Return (X, Y) of the center of cell containing provided text 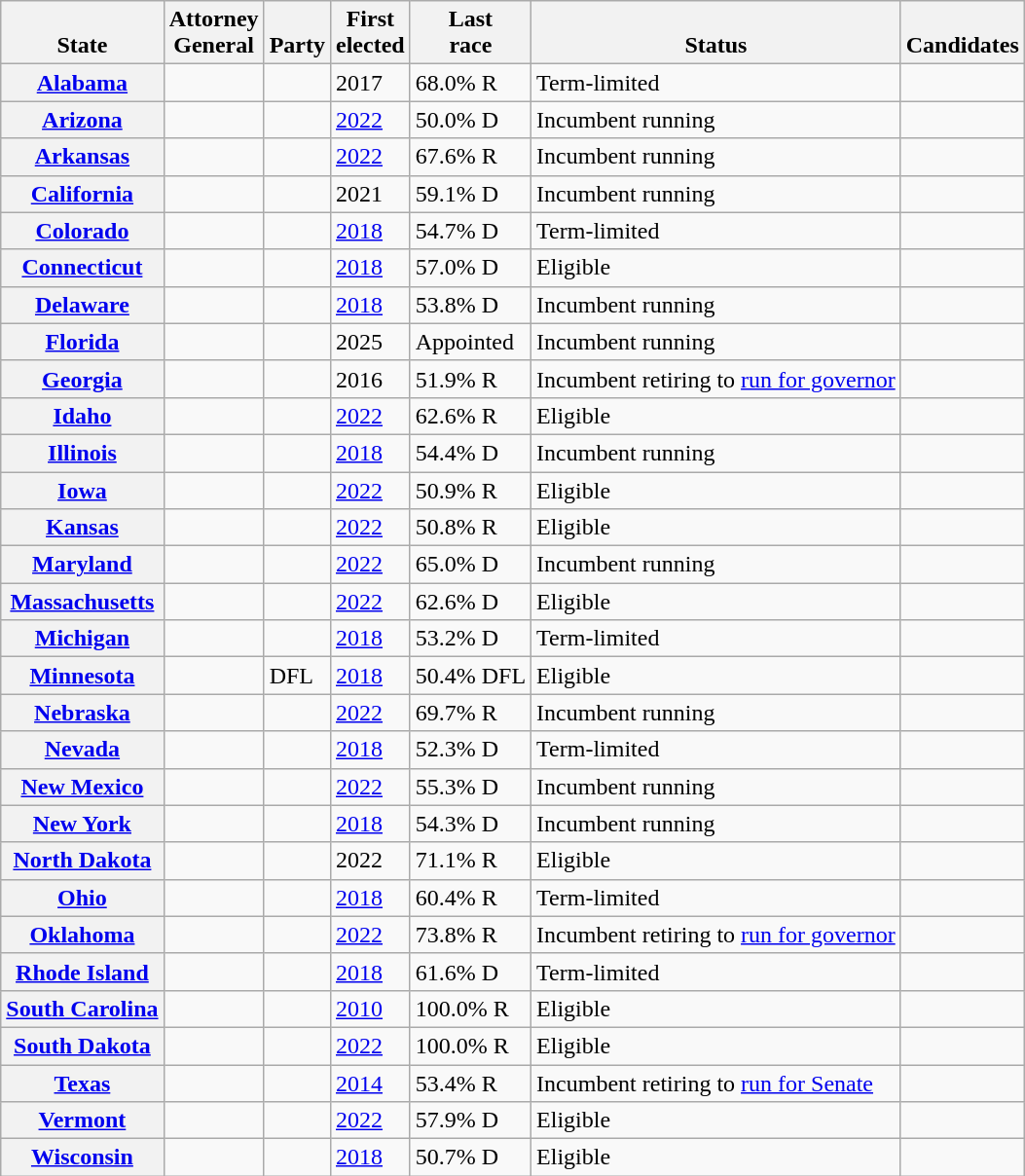
57.9% D (470, 1121)
Massachusetts (82, 602)
60.4% R (470, 898)
61.6% D (470, 972)
52.3% D (470, 750)
Kansas (82, 528)
AttorneyGeneral (214, 33)
54.4% D (470, 453)
65.0% D (470, 565)
Oklahoma (82, 935)
Candidates (962, 33)
Firstelected (370, 33)
DFL (297, 676)
Party (297, 33)
71.1% R (470, 861)
69.7% R (470, 713)
Arkansas (82, 157)
2016 (370, 379)
Florida (82, 342)
North Dakota (82, 861)
Lastrace (470, 33)
50.9% R (470, 490)
54.3% D (470, 824)
New Mexico (82, 787)
2017 (370, 83)
Maryland (82, 565)
57.0% D (470, 268)
50.4% DFL (470, 676)
50.0% D (470, 120)
53.8% D (470, 305)
62.6% R (470, 416)
South Dakota (82, 1046)
California (82, 194)
59.1% D (470, 194)
Incumbent retiring to run for Senate (716, 1084)
Arizona (82, 120)
Texas (82, 1084)
New York (82, 824)
State (82, 33)
73.8% R (470, 935)
67.6% R (470, 157)
51.9% R (470, 379)
Nevada (82, 750)
South Carolina (82, 1009)
Illinois (82, 453)
2010 (370, 1009)
Iowa (82, 490)
Wisconsin (82, 1158)
Vermont (82, 1121)
50.7% D (470, 1158)
Alabama (82, 83)
Minnesota (82, 676)
2021 (370, 194)
Nebraska (82, 713)
2025 (370, 342)
55.3% D (470, 787)
62.6% D (470, 602)
2014 (370, 1084)
Status (716, 33)
Idaho (82, 416)
68.0% R (470, 83)
53.4% R (470, 1084)
53.2% D (470, 639)
Colorado (82, 231)
Delaware (82, 305)
54.7% D (470, 231)
Ohio (82, 898)
Appointed (470, 342)
Rhode Island (82, 972)
Connecticut (82, 268)
Michigan (82, 639)
50.8% R (470, 528)
Georgia (82, 379)
